Provide the (X, Y) coordinate of the cell's center where the given text is located.  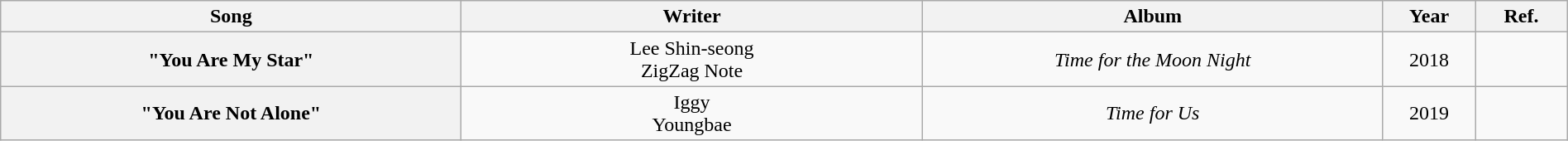
"You Are Not Alone" (232, 113)
2018 (1429, 60)
Album (1153, 17)
Writer (691, 17)
2019 (1429, 113)
Lee Shin-seongZigZag Note (691, 60)
Year (1429, 17)
Time for the Moon Night (1153, 60)
Song (232, 17)
"You Are My Star" (232, 60)
Ref. (1522, 17)
IggyYoungbae (691, 113)
Time for Us (1153, 113)
